Find where the given text appears and provide that cell's center as (x, y) coordinate. 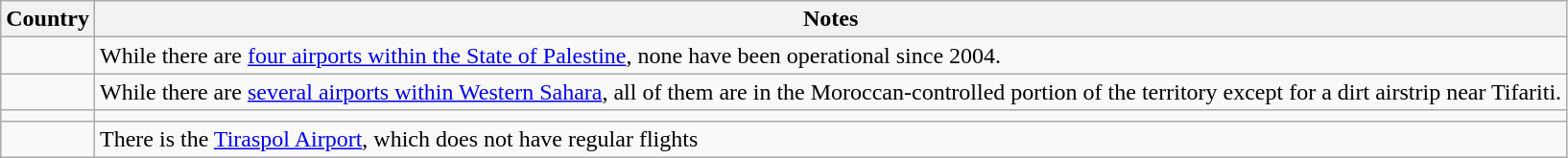
There is the Tiraspol Airport, which does not have regular flights (830, 139)
While there are four airports within the State of Palestine, none have been operational since 2004. (830, 56)
Country (48, 19)
Notes (830, 19)
